From the cell containing the given text, extract its center point as (x, y) coordinate. 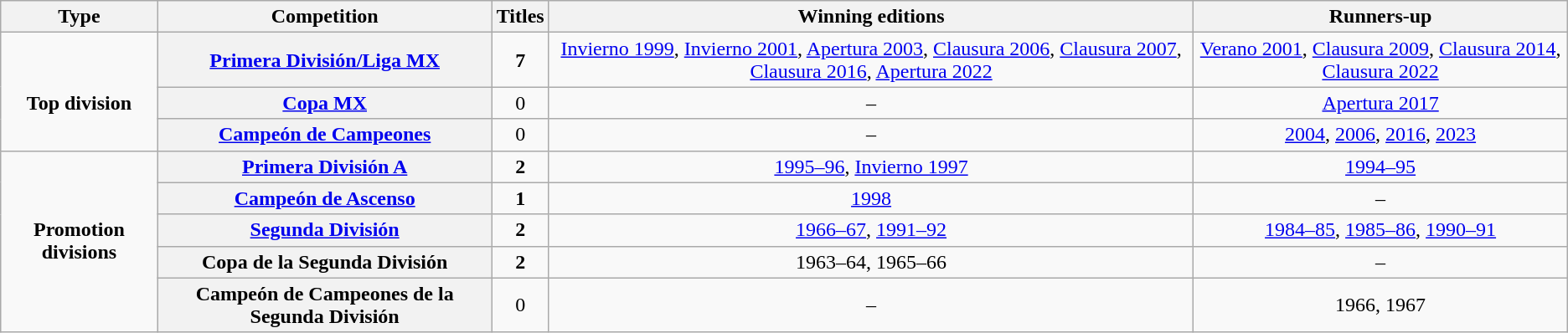
Campeón de Campeones (325, 135)
Winning editions (871, 17)
Copa MX (325, 103)
2004, 2006, 2016, 2023 (1380, 135)
Titles (520, 17)
Segunda División (325, 230)
Competition (325, 17)
7 (520, 60)
Type (79, 17)
1963–64, 1965–66 (871, 262)
Copa de la Segunda División (325, 262)
Primera División A (325, 166)
Invierno 1999, Invierno 2001, Apertura 2003, Clausura 2006, Clausura 2007, Clausura 2016, Apertura 2022 (871, 60)
1966, 1967 (1380, 305)
Runners-up (1380, 17)
Campeón de Ascenso (325, 198)
Primera División/Liga MX (325, 60)
1994–95 (1380, 166)
1966–67, 1991–92 (871, 230)
Promotion divisions (79, 241)
1995–96, Invierno 1997 (871, 166)
1984–85, 1985–86, 1990–91 (1380, 230)
1 (520, 198)
Top division (79, 92)
1998 (871, 198)
Campeón de Campeones de la Segunda División (325, 305)
Apertura 2017 (1380, 103)
Verano 2001, Clausura 2009, Clausura 2014, Clausura 2022 (1380, 60)
